Search for the cell housing the specified text and yield its [X, Y] center coordinate. 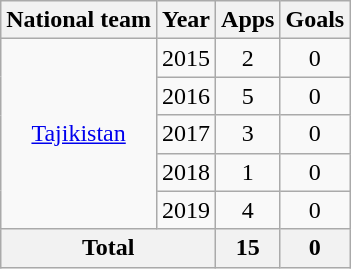
2016 [186, 96]
2015 [186, 58]
Apps [248, 20]
2018 [186, 172]
Tajikistan [79, 134]
National team [79, 20]
Year [186, 20]
Goals [315, 20]
Total [108, 248]
15 [248, 248]
2 [248, 58]
5 [248, 96]
4 [248, 210]
2019 [186, 210]
3 [248, 134]
2017 [186, 134]
1 [248, 172]
